Provide the [x, y] coordinate of the cell's center where the given text is located.  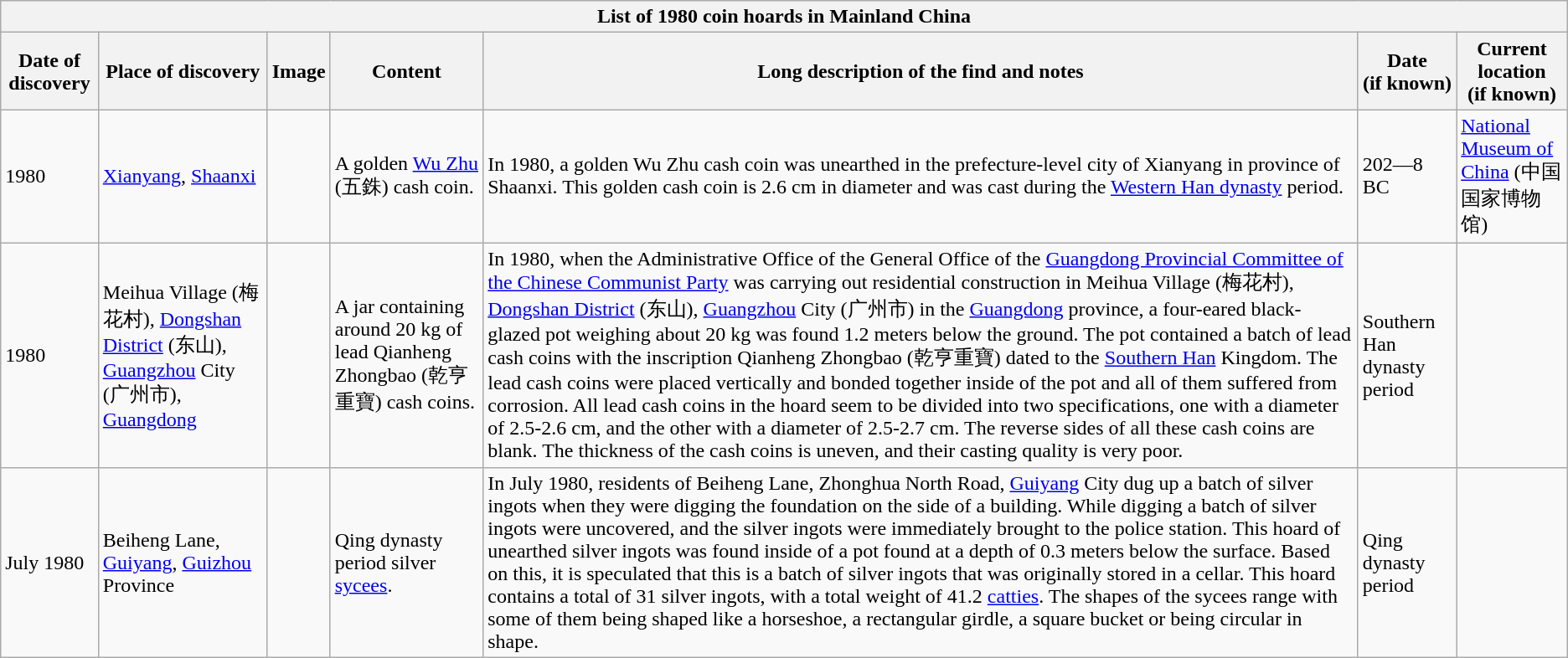
Date(if known) [1407, 71]
A golden Wu Zhu (五銖) cash coin. [407, 177]
202—8 BC [1407, 177]
Qing dynasty period [1407, 563]
Qing dynasty period silver sycees. [407, 563]
Beiheng Lane, Guiyang, Guizhou Province [183, 563]
Long description of the find and notes [921, 71]
List of 1980 coin hoards in Mainland China [784, 17]
A jar containing around 20 kg of lead Qianheng Zhongbao (乾亨重寶) cash coins. [407, 355]
Place of discovery [183, 71]
Image [298, 71]
National Museum of China (中国国家博物馆) [1513, 177]
Southern Han dynasty period [1407, 355]
Xianyang, Shaanxi [183, 177]
Current location(if known) [1513, 71]
Date of discovery [50, 71]
Content [407, 71]
Meihua Village (梅花村), Dongshan District (东山), Guangzhou City (广州市), Guangdong [183, 355]
July 1980 [50, 563]
